Extract the [x, y] coordinate from the center of the cell holding the provided text.  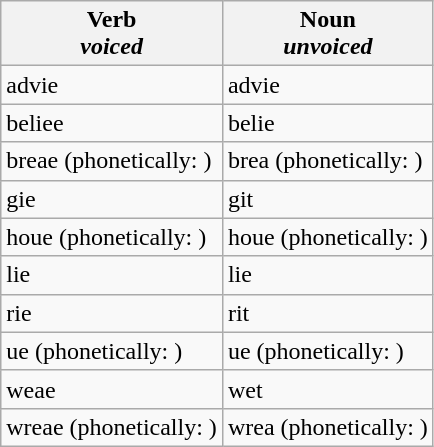
Noununvoiced [328, 34]
git [328, 199]
rie [112, 313]
gie [112, 199]
weae [112, 389]
wrea (phonetically: ) [328, 427]
wreae (phonetically: ) [112, 427]
Verbvoiced [112, 34]
beliee [112, 123]
brea (phonetically: ) [328, 161]
breae (phonetically: ) [112, 161]
wet [328, 389]
rit [328, 313]
belie [328, 123]
